Provide the (X, Y) coordinate of the cell's center where the given text is located.  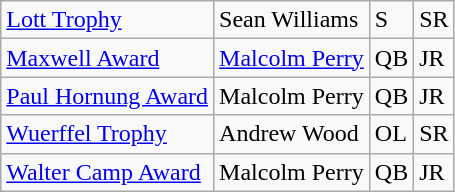
Lott Trophy (108, 20)
Andrew Wood (292, 134)
S (391, 20)
Paul Hornung Award (108, 96)
Walter Camp Award (108, 172)
Wuerffel Trophy (108, 134)
Sean Williams (292, 20)
OL (391, 134)
Maxwell Award (108, 58)
